Find where the given text appears and provide that cell's center as [x, y] coordinate. 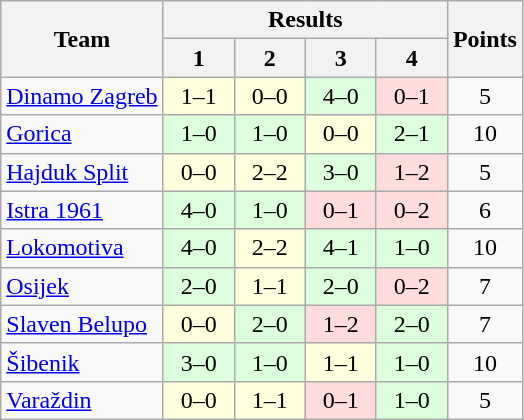
6 [484, 210]
Slaven Belupo [82, 324]
2 [270, 58]
Hajduk Split [82, 172]
Points [484, 39]
4 [412, 58]
Team [82, 39]
Šibenik [82, 362]
Dinamo Zagreb [82, 96]
Results [305, 20]
1 [198, 58]
2–1 [412, 134]
3 [340, 58]
Varaždin [82, 400]
4–1 [340, 248]
Istra 1961 [82, 210]
Osijek [82, 286]
Gorica [82, 134]
Lokomotiva [82, 248]
